Pinpoint the cell where the given text exists, returning its (x, y) midpoint coordinate. 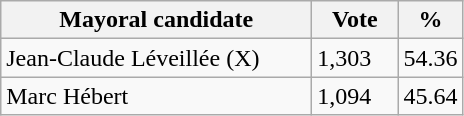
% (430, 20)
1,094 (355, 96)
Vote (355, 20)
1,303 (355, 58)
54.36 (430, 58)
Jean-Claude Léveillée (X) (156, 58)
45.64 (430, 96)
Mayoral candidate (156, 20)
Marc Hébert (156, 96)
